Output the (X, Y) coordinate of the center of the cell containing the given text.  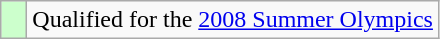
Qualified for the 2008 Summer Olympics (233, 20)
